Provide the [X, Y] coordinate of the cell's center where the given text is located.  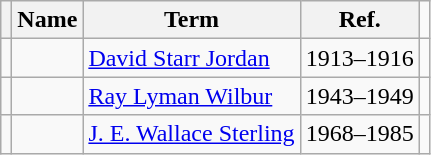
David Starr Jordan [192, 58]
1913–1916 [360, 58]
Term [192, 20]
Ray Lyman Wilbur [192, 96]
1943–1949 [360, 96]
1968–1985 [360, 134]
Ref. [360, 20]
J. E. Wallace Sterling [192, 134]
Name [48, 20]
